Extract the [X, Y] coordinate from the center of the cell holding the provided text.  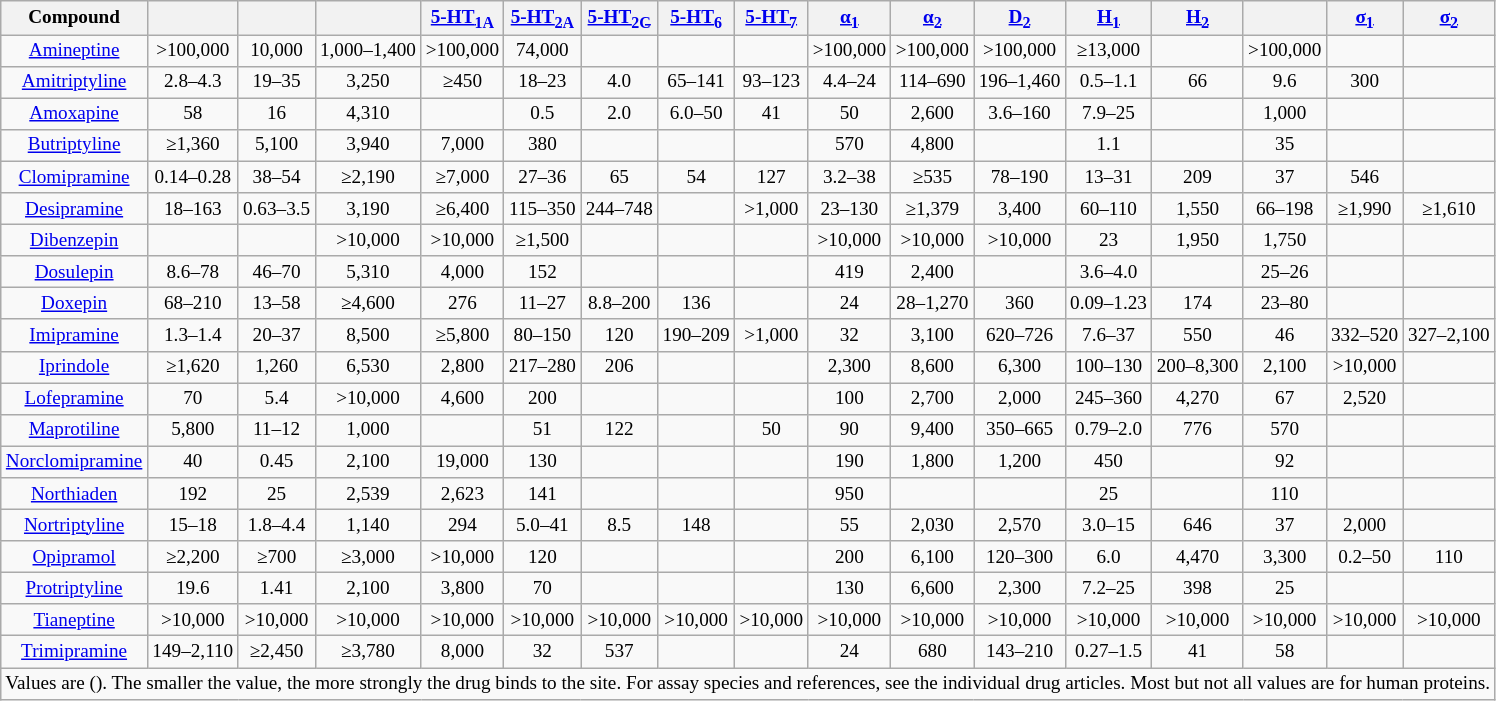
8,600 [932, 367]
5-HT2C [620, 18]
≥700 [276, 557]
120–300 [1020, 557]
≥5,800 [462, 335]
0.79–2.0 [1108, 430]
4,600 [462, 399]
51 [542, 430]
16 [276, 114]
9,400 [932, 430]
Tianeptine [74, 620]
≥6,400 [462, 209]
143–210 [1020, 652]
Maprotiline [74, 430]
5,100 [276, 145]
≥2,450 [276, 652]
19,000 [462, 462]
≥4,600 [368, 304]
25–26 [1284, 272]
332–520 [1364, 335]
Lofepramine [74, 399]
≥2,190 [368, 177]
350–665 [1020, 430]
127 [772, 177]
100–130 [1108, 367]
217–280 [542, 367]
8,000 [462, 652]
93–123 [772, 82]
2,570 [1020, 525]
7,000 [462, 145]
Clomipramine [74, 177]
92 [1284, 462]
D2 [1020, 18]
≥535 [932, 177]
3,250 [368, 82]
6,530 [368, 367]
6,600 [932, 588]
Dibenzepin [74, 240]
80–150 [542, 335]
α2 [932, 18]
2,700 [932, 399]
450 [1108, 462]
≥3,780 [368, 652]
4.0 [620, 82]
100 [850, 399]
7.2–25 [1108, 588]
3,800 [462, 588]
68–210 [192, 304]
360 [1020, 304]
74,000 [542, 51]
0.09–1.23 [1108, 304]
≥1,500 [542, 240]
Amoxapine [74, 114]
209 [1198, 177]
4,000 [462, 272]
0.27–1.5 [1108, 652]
13–31 [1108, 177]
8.6–78 [192, 272]
1.8–4.4 [276, 525]
Desipramine [74, 209]
σ1 [1364, 18]
6.0 [1108, 557]
1.3–1.4 [192, 335]
15–18 [192, 525]
Butriptyline [74, 145]
46–70 [276, 272]
Amitriptyline [74, 82]
196–1,460 [1020, 82]
950 [850, 493]
5-HT2A [542, 18]
20–37 [276, 335]
10,000 [276, 51]
1,550 [1198, 209]
190–209 [696, 335]
54 [696, 177]
40 [192, 462]
152 [542, 272]
1,200 [1020, 462]
4,800 [932, 145]
1,750 [1284, 240]
115–350 [542, 209]
Trimipramine [74, 652]
0.5–1.1 [1108, 82]
Amineptine [74, 51]
Northiaden [74, 493]
244–748 [620, 209]
≥13,000 [1108, 51]
5-HT7 [772, 18]
0.2–50 [1364, 557]
Nortriptyline [74, 525]
114–690 [932, 82]
28–1,270 [932, 304]
419 [850, 272]
9.6 [1284, 82]
546 [1364, 177]
300 [1364, 82]
≥1,360 [192, 145]
3,940 [368, 145]
620–726 [1020, 335]
0.5 [542, 114]
3.2–38 [850, 177]
60–110 [1108, 209]
0.14–0.28 [192, 177]
8,500 [368, 335]
78–190 [1020, 177]
3.6–4.0 [1108, 272]
23 [1108, 240]
Protriptyline [74, 588]
≥1,379 [932, 209]
38–54 [276, 177]
Dosulepin [74, 272]
398 [1198, 588]
5,800 [192, 430]
550 [1198, 335]
19–35 [276, 82]
4.4–24 [850, 82]
≥7,000 [462, 177]
0.45 [276, 462]
2,623 [462, 493]
141 [542, 493]
46 [1284, 335]
65–141 [696, 82]
≥3,000 [368, 557]
23–130 [850, 209]
5-HT1A [462, 18]
2,539 [368, 493]
13–58 [276, 304]
18–23 [542, 82]
2,520 [1364, 399]
192 [192, 493]
≥450 [462, 82]
327–2,100 [1449, 335]
1,000–1,400 [368, 51]
66–198 [1284, 209]
11–27 [542, 304]
19.6 [192, 588]
537 [620, 652]
0.63–3.5 [276, 209]
4,270 [1198, 399]
2,400 [932, 272]
Iprindole [74, 367]
≥2,200 [192, 557]
67 [1284, 399]
3,300 [1284, 557]
Norclomipramine [74, 462]
7.6–37 [1108, 335]
6,100 [932, 557]
Compound [74, 18]
11–12 [276, 430]
18–163 [192, 209]
H2 [1198, 18]
276 [462, 304]
122 [620, 430]
6.0–50 [696, 114]
90 [850, 430]
2,800 [462, 367]
680 [932, 652]
3,190 [368, 209]
8.8–200 [620, 304]
2.8–4.3 [192, 82]
8.5 [620, 525]
1,800 [932, 462]
≥1,620 [192, 367]
α1 [850, 18]
27–36 [542, 177]
294 [462, 525]
190 [850, 462]
σ2 [1449, 18]
5-HT6 [696, 18]
2.0 [620, 114]
1,140 [368, 525]
Opipramol [74, 557]
136 [696, 304]
245–360 [1108, 399]
H1 [1108, 18]
1.1 [1108, 145]
4,310 [368, 114]
206 [620, 367]
4,470 [1198, 557]
646 [1198, 525]
3.6–160 [1020, 114]
200–8,300 [1198, 367]
2,600 [932, 114]
≥1,990 [1364, 209]
23–80 [1284, 304]
1,950 [1198, 240]
1.41 [276, 588]
55 [850, 525]
5.0–41 [542, 525]
5.4 [276, 399]
≥1,610 [1449, 209]
5,310 [368, 272]
776 [1198, 430]
174 [1198, 304]
7.9–25 [1108, 114]
35 [1284, 145]
1,260 [276, 367]
3,100 [932, 335]
380 [542, 145]
Doxepin [74, 304]
3,400 [1020, 209]
66 [1198, 82]
Imipramine [74, 335]
149–2,110 [192, 652]
65 [620, 177]
148 [696, 525]
3.0–15 [1108, 525]
6,300 [1020, 367]
2,030 [932, 525]
